Locate the cell with the specified text and output its (X, Y) center coordinate. 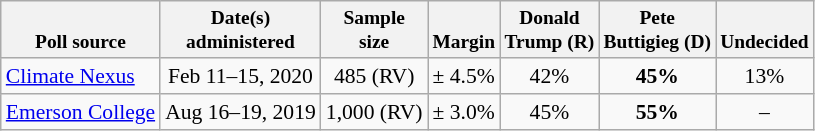
13% (765, 76)
± 3.0% (464, 112)
Margin (464, 30)
55% (658, 112)
– (765, 112)
485 (RV) (374, 76)
PeteButtigieg (D) (658, 30)
42% (550, 76)
Feb 11–15, 2020 (240, 76)
Poll source (80, 30)
Undecided (765, 30)
Emerson College (80, 112)
1,000 (RV) (374, 112)
Climate Nexus (80, 76)
Samplesize (374, 30)
± 4.5% (464, 76)
DonaldTrump (R) (550, 30)
Date(s)administered (240, 30)
Aug 16–19, 2019 (240, 112)
